Detect which cell encompasses the target text, then output its [X, Y] center coordinate. 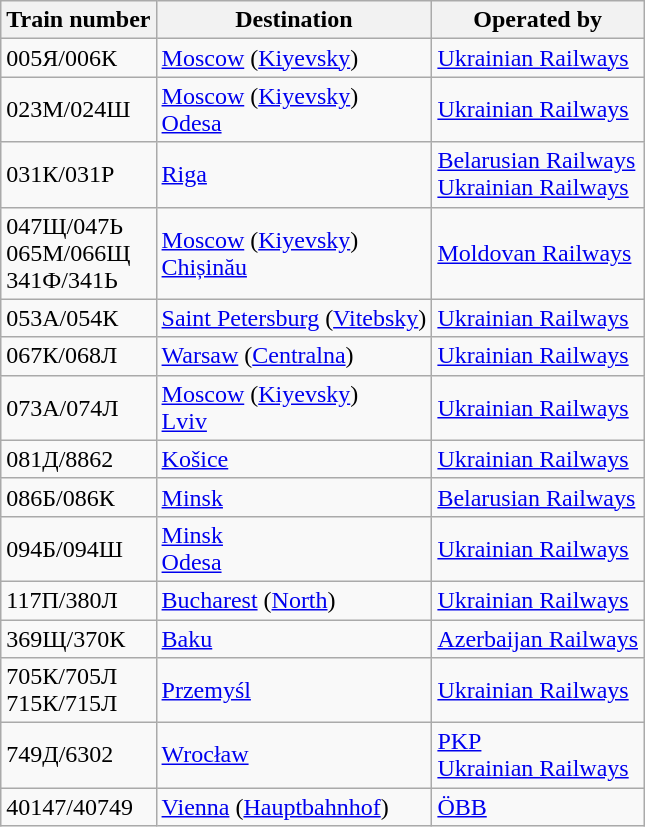
Moscow (Kiyevsky) Chișinău [294, 253]
749Д/6302 [78, 756]
ÖBB [538, 807]
Belarusian Railways Ukrainian Railways [538, 174]
053А/054К [78, 318]
086Б/086К [78, 497]
40147/40749 [78, 807]
005Я/006К [78, 58]
Moscow (Kiyevsky) Lviv [294, 408]
Saint Petersburg (Vitebsky) [294, 318]
081Д/8862 [78, 459]
Wrocław [294, 756]
Operated by [538, 20]
094Б/094Ш [78, 548]
Destination [294, 20]
Warsaw (Centralna) [294, 356]
Vienna (Hauptbahnhof) [294, 807]
067К/068Л [78, 356]
Train number [78, 20]
Košice [294, 459]
369Щ/370К [78, 639]
023М/024Ш [78, 110]
117П/380Л [78, 600]
Moscow (Kiyevsky) Odesa [294, 110]
Minsk Odesa [294, 548]
031К/031Р [78, 174]
Minsk [294, 497]
073А/074Л [78, 408]
Bucharest (North) [294, 600]
047Щ/047Ь065М/066Щ341Ф/341Ь [78, 253]
Przemyśl [294, 690]
Belarusian Railways [538, 497]
Riga [294, 174]
Moldovan Railways [538, 253]
705К/705Л715К/715Л [78, 690]
Moscow (Kiyevsky) [294, 58]
Baku [294, 639]
Azerbaijan Railways [538, 639]
PKP Ukrainian Railways [538, 756]
